Return the [X, Y] coordinate for the center point of the cell that contains the specified text.  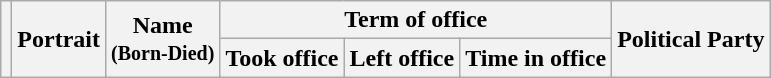
Name(Born-Died) [162, 39]
Political Party [691, 39]
Portrait [59, 39]
Time in office [536, 58]
Took office [282, 58]
Left office [402, 58]
Term of office [416, 20]
